Find where the given text appears and provide that cell's center as [X, Y] coordinate. 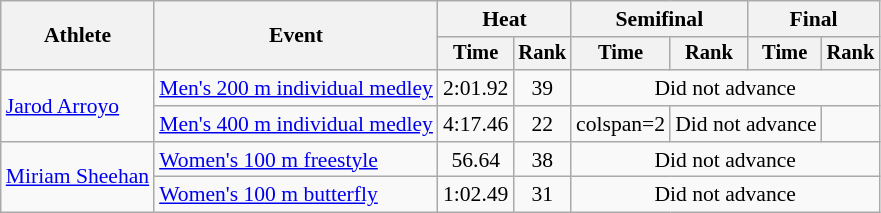
Semifinal [660, 19]
39 [542, 88]
Event [296, 36]
Men's 400 m individual medley [296, 124]
56.64 [476, 160]
1:02.49 [476, 195]
2:01.92 [476, 88]
4:17.46 [476, 124]
colspan=2 [620, 124]
Men's 200 m individual medley [296, 88]
22 [542, 124]
38 [542, 160]
Miriam Sheehan [78, 178]
Final [814, 19]
31 [542, 195]
Women's 100 m butterfly [296, 195]
Jarod Arroyo [78, 106]
Athlete [78, 36]
Heat [504, 19]
Women's 100 m freestyle [296, 160]
